Extract the [x, y] coordinate from the center of the cell holding the provided text.  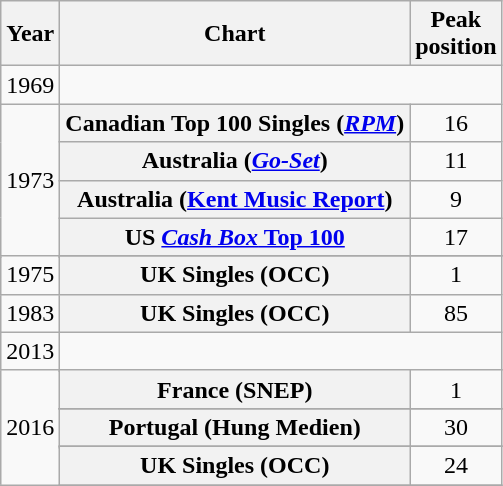
1983 [30, 313]
24 [456, 465]
US Cash Box Top 100 [235, 237]
17 [456, 237]
11 [456, 161]
Australia (Go-Set) [235, 161]
85 [456, 313]
Year [30, 34]
1975 [30, 275]
1969 [30, 85]
Portugal (Hung Medien) [235, 427]
Peakposition [456, 34]
2013 [30, 351]
30 [456, 427]
France (SNEP) [235, 389]
16 [456, 123]
Canadian Top 100 Singles (RPM) [235, 123]
2016 [30, 427]
9 [456, 199]
Australia (Kent Music Report) [235, 199]
Chart [235, 34]
1973 [30, 180]
